Output the (X, Y) coordinate of the center of the cell containing the given text.  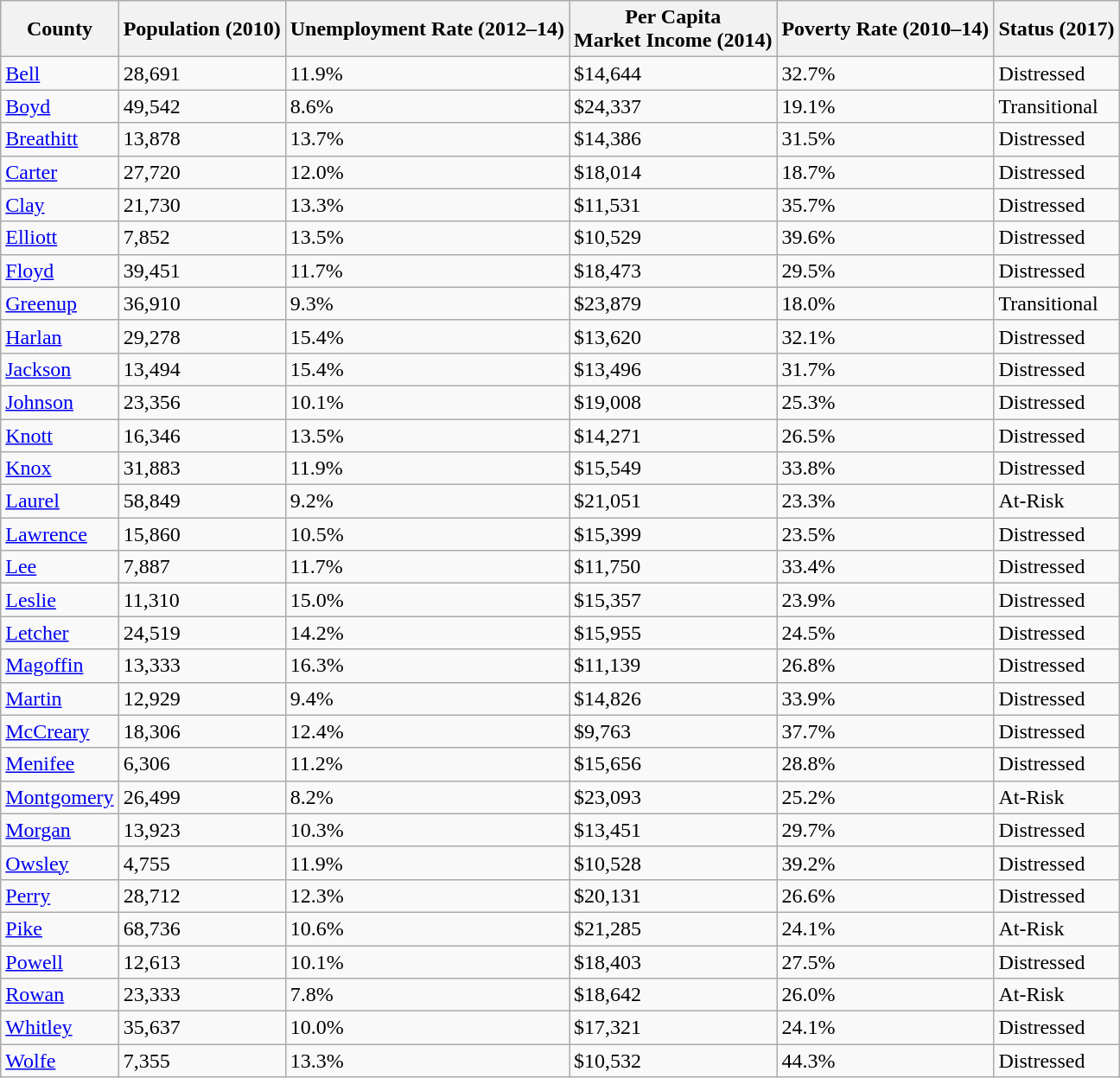
$24,337 (673, 106)
$20,131 (673, 896)
7,887 (202, 567)
$13,451 (673, 830)
19.1% (885, 106)
10.5% (427, 534)
8.2% (427, 797)
37.7% (885, 731)
16,346 (202, 435)
Menifee (60, 764)
$14,386 (673, 139)
24,519 (202, 633)
32.7% (885, 73)
Elliott (60, 238)
Owsley (60, 863)
18.0% (885, 303)
Carter (60, 172)
$14,826 (673, 698)
31,883 (202, 469)
Greenup (60, 303)
33.9% (885, 698)
35,637 (202, 1028)
26.5% (885, 435)
$18,642 (673, 995)
23.3% (885, 501)
Knott (60, 435)
28.8% (885, 764)
29.7% (885, 830)
$11,750 (673, 567)
$13,496 (673, 369)
Laurel (60, 501)
26.8% (885, 666)
Johnson (60, 402)
Lee (60, 567)
Floyd (60, 271)
27.5% (885, 962)
11,310 (202, 600)
31.7% (885, 369)
29.5% (885, 271)
$18,403 (673, 962)
12.0% (427, 172)
Jackson (60, 369)
Per CapitaMarket Income (2014) (673, 29)
6,306 (202, 764)
13.7% (427, 139)
14.2% (427, 633)
24.5% (885, 633)
Population (2010) (202, 29)
18.7% (885, 172)
Magoffin (60, 666)
31.5% (885, 139)
7,355 (202, 1061)
10.6% (427, 928)
32.1% (885, 336)
$17,321 (673, 1028)
Leslie (60, 600)
Morgan (60, 830)
$19,008 (673, 402)
Powell (60, 962)
Lawrence (60, 534)
49,542 (202, 106)
39.2% (885, 863)
33.8% (885, 469)
21,730 (202, 205)
Harlan (60, 336)
$23,879 (673, 303)
Clay (60, 205)
29,278 (202, 336)
12,929 (202, 698)
28,712 (202, 896)
$14,271 (673, 435)
$11,139 (673, 666)
27,720 (202, 172)
33.4% (885, 567)
13,923 (202, 830)
Status (2017) (1056, 29)
23.5% (885, 534)
$9,763 (673, 731)
McCreary (60, 731)
Martin (60, 698)
9.4% (427, 698)
Knox (60, 469)
$21,051 (673, 501)
$15,955 (673, 633)
Bell (60, 73)
$13,620 (673, 336)
23,333 (202, 995)
35.7% (885, 205)
7.8% (427, 995)
13,878 (202, 139)
$18,473 (673, 271)
Poverty Rate (2010–14) (885, 29)
15,860 (202, 534)
23.9% (885, 600)
68,736 (202, 928)
26.6% (885, 896)
Wolfe (60, 1061)
County (60, 29)
Perry (60, 896)
$18,014 (673, 172)
$11,531 (673, 205)
8.6% (427, 106)
13,333 (202, 666)
7,852 (202, 238)
Pike (60, 928)
12.4% (427, 731)
25.2% (885, 797)
$15,549 (673, 469)
9.3% (427, 303)
28,691 (202, 73)
18,306 (202, 731)
26,499 (202, 797)
15.0% (427, 600)
$21,285 (673, 928)
13,494 (202, 369)
16.3% (427, 666)
$15,399 (673, 534)
36,910 (202, 303)
23,356 (202, 402)
25.3% (885, 402)
$23,093 (673, 797)
$14,644 (673, 73)
Breathitt (60, 139)
$10,532 (673, 1061)
44.3% (885, 1061)
26.0% (885, 995)
Whitley (60, 1028)
Unemployment Rate (2012–14) (427, 29)
39,451 (202, 271)
Boyd (60, 106)
12.3% (427, 896)
Montgomery (60, 797)
4,755 (202, 863)
11.2% (427, 764)
58,849 (202, 501)
39.6% (885, 238)
9.2% (427, 501)
$15,357 (673, 600)
10.0% (427, 1028)
Rowan (60, 995)
$15,656 (673, 764)
10.3% (427, 830)
12,613 (202, 962)
$10,529 (673, 238)
$10,528 (673, 863)
Letcher (60, 633)
